Pinpoint the cell where the given text exists, returning its [x, y] midpoint coordinate. 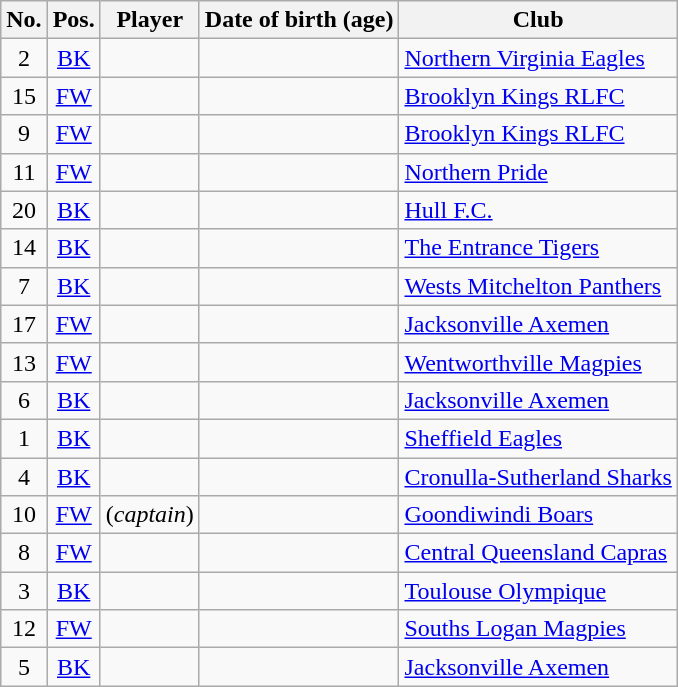
10 [24, 515]
6 [24, 400]
Souths Logan Magpies [538, 629]
Toulouse Olympique [538, 591]
Wests Mitchelton Panthers [538, 286]
Cronulla-Sutherland Sharks [538, 477]
20 [24, 210]
11 [24, 172]
13 [24, 362]
7 [24, 286]
5 [24, 667]
3 [24, 591]
Date of birth (age) [299, 20]
Wentworthville Magpies [538, 362]
Northern Pride [538, 172]
No. [24, 20]
Northern Virginia Eagles [538, 58]
Central Queensland Capras [538, 553]
Hull F.C. [538, 210]
14 [24, 248]
Pos. [74, 20]
1 [24, 438]
15 [24, 96]
8 [24, 553]
12 [24, 629]
The Entrance Tigers [538, 248]
Sheffield Eagles [538, 438]
2 [24, 58]
9 [24, 134]
4 [24, 477]
Club [538, 20]
Goondiwindi Boars [538, 515]
(captain) [150, 515]
Player [150, 20]
17 [24, 324]
